Detect which cell encompasses the target text, then output its (X, Y) center coordinate. 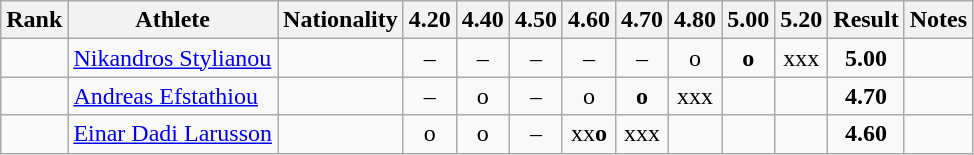
4.20 (430, 20)
Result (866, 20)
Notes (938, 20)
Athlete (173, 20)
xxo (588, 134)
Andreas Efstathiou (173, 96)
5.20 (802, 20)
4.50 (536, 20)
4.80 (696, 20)
4.40 (482, 20)
Nationality (341, 20)
Einar Dadi Larusson (173, 134)
Rank (34, 20)
Nikandros Stylianou (173, 58)
